Identify which cell holds the provided text, then report its (x, y) central coordinate. 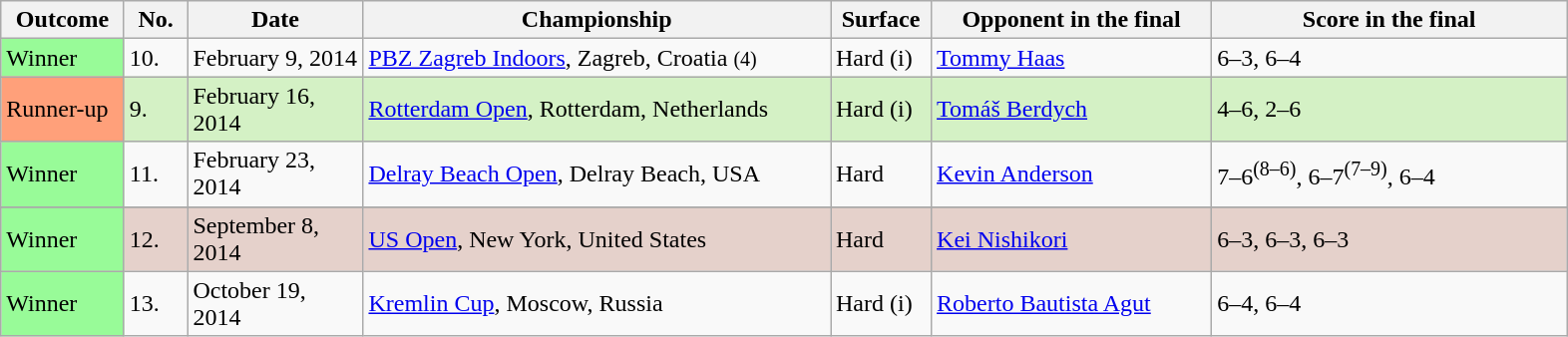
4–6, 2–6 (1389, 110)
Outcome (63, 20)
Roberto Bautista Agut (1071, 303)
Score in the final (1389, 20)
13. (156, 303)
Championship (596, 20)
6–3, 6–4 (1389, 58)
10. (156, 58)
PBZ Zagreb Indoors, Zagreb, Croatia (4) (596, 58)
Delray Beach Open, Delray Beach, USA (596, 173)
February 9, 2014 (275, 58)
September 8, 2014 (275, 239)
February 16, 2014 (275, 110)
Runner-up (63, 110)
October 19, 2014 (275, 303)
Tomáš Berdych (1071, 110)
6–4, 6–4 (1389, 303)
Kremlin Cup, Moscow, Russia (596, 303)
7–6(8–6), 6–7(7–9), 6–4 (1389, 173)
Tommy Haas (1071, 58)
6–3, 6–3, 6–3 (1389, 239)
Surface (880, 20)
Kevin Anderson (1071, 173)
11. (156, 173)
12. (156, 239)
Opponent in the final (1071, 20)
US Open, New York, United States (596, 239)
No. (156, 20)
9. (156, 110)
Kei Nishikori (1071, 239)
Date (275, 20)
February 23, 2014 (275, 173)
Rotterdam Open, Rotterdam, Netherlands (596, 110)
